Pinpoint the cell where the given text exists, returning its (x, y) midpoint coordinate. 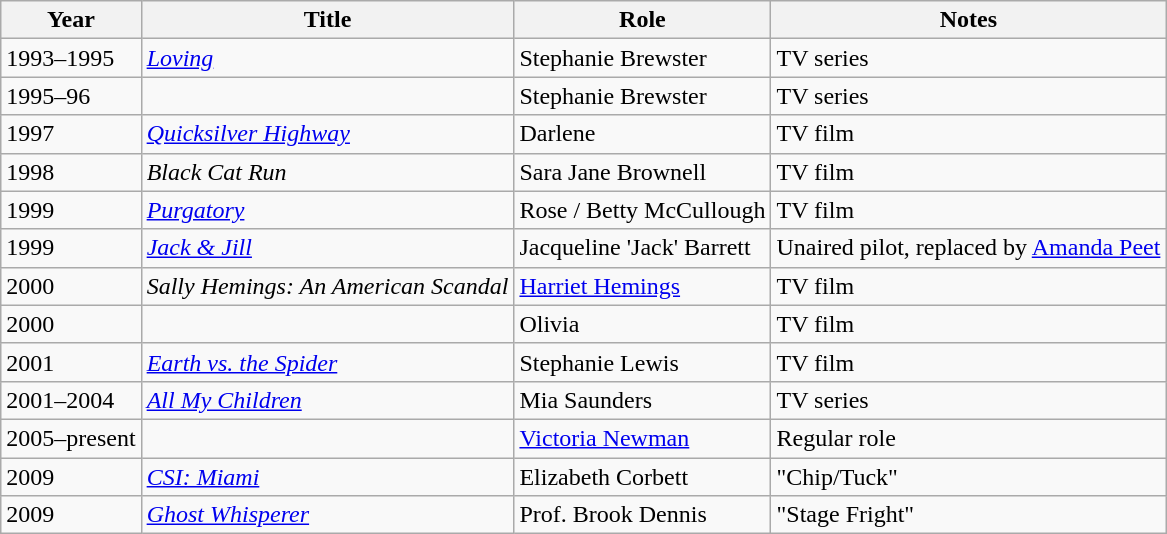
Loving (328, 58)
Harriet Hemings (642, 286)
Sara Jane Brownell (642, 172)
Earth vs. the Spider (328, 362)
Stephanie Lewis (642, 362)
Black Cat Run (328, 172)
Title (328, 20)
Quicksilver Highway (328, 134)
Notes (968, 20)
Olivia (642, 324)
1993–1995 (71, 58)
2005–present (71, 438)
1995–96 (71, 96)
2001–2004 (71, 400)
Victoria Newman (642, 438)
"Stage Fright" (968, 515)
Jack & Jill (328, 248)
2001 (71, 362)
Year (71, 20)
Purgatory (328, 210)
"Chip/Tuck" (968, 477)
CSI: Miami (328, 477)
Rose / Betty McCullough (642, 210)
Jacqueline 'Jack' Barrett (642, 248)
Sally Hemings: An American Scandal (328, 286)
Elizabeth Corbett (642, 477)
1997 (71, 134)
1998 (71, 172)
All My Children (328, 400)
Unaired pilot, replaced by Amanda Peet (968, 248)
Ghost Whisperer (328, 515)
Mia Saunders (642, 400)
Role (642, 20)
Prof. Brook Dennis (642, 515)
Regular role (968, 438)
Darlene (642, 134)
